Return [x, y] of the center of cell containing provided text 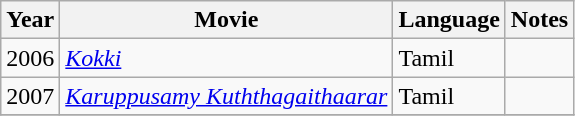
Karuppusamy Kuththagaithaarar [226, 96]
Notes [539, 20]
Language [449, 20]
Year [30, 20]
2006 [30, 58]
Kokki [226, 58]
2007 [30, 96]
Movie [226, 20]
